Extract the (x, y) coordinate from the center of the cell holding the provided text.  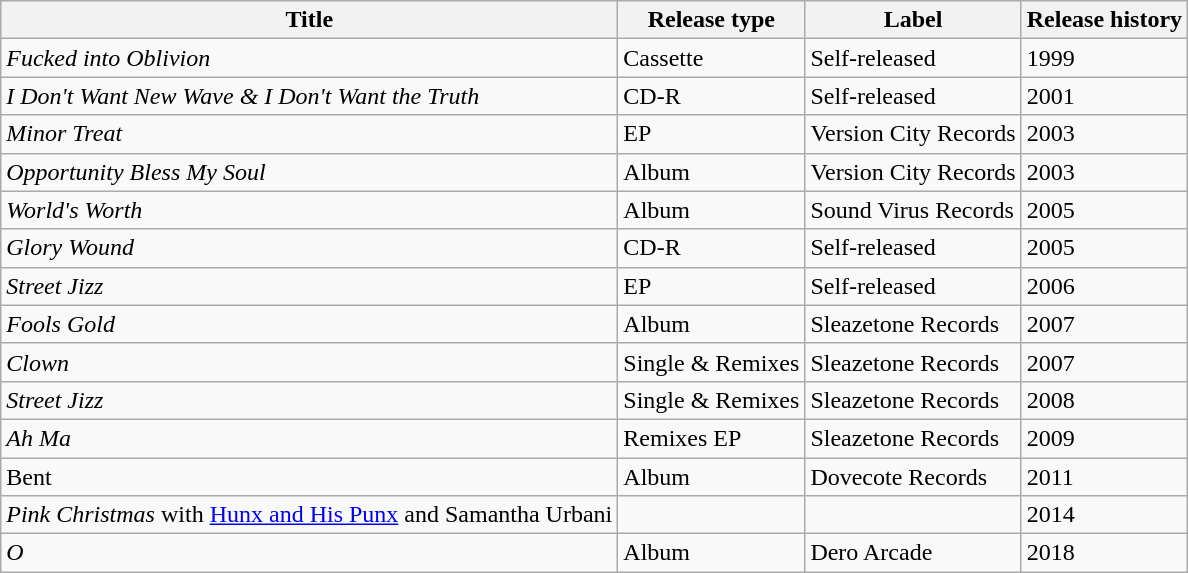
Pink Christmas with Hunx and His Punx and Samantha Urbani (310, 515)
Remixes EP (712, 438)
Cassette (712, 58)
Dovecote Records (913, 477)
Title (310, 20)
Clown (310, 362)
2001 (1104, 96)
1999 (1104, 58)
Release history (1104, 20)
Fucked into Oblivion (310, 58)
2014 (1104, 515)
2006 (1104, 286)
Opportunity Bless My Soul (310, 172)
Glory Wound (310, 248)
Label (913, 20)
Fools Gold (310, 324)
Bent (310, 477)
2018 (1104, 553)
2009 (1104, 438)
2008 (1104, 400)
Dero Arcade (913, 553)
2011 (1104, 477)
I Don't Want New Wave & I Don't Want the Truth (310, 96)
Sound Virus Records (913, 210)
Minor Treat (310, 134)
Ah Ma (310, 438)
Release type (712, 20)
World's Worth (310, 210)
O (310, 553)
